Output the (x, y) coordinate of the center of the cell containing the given text.  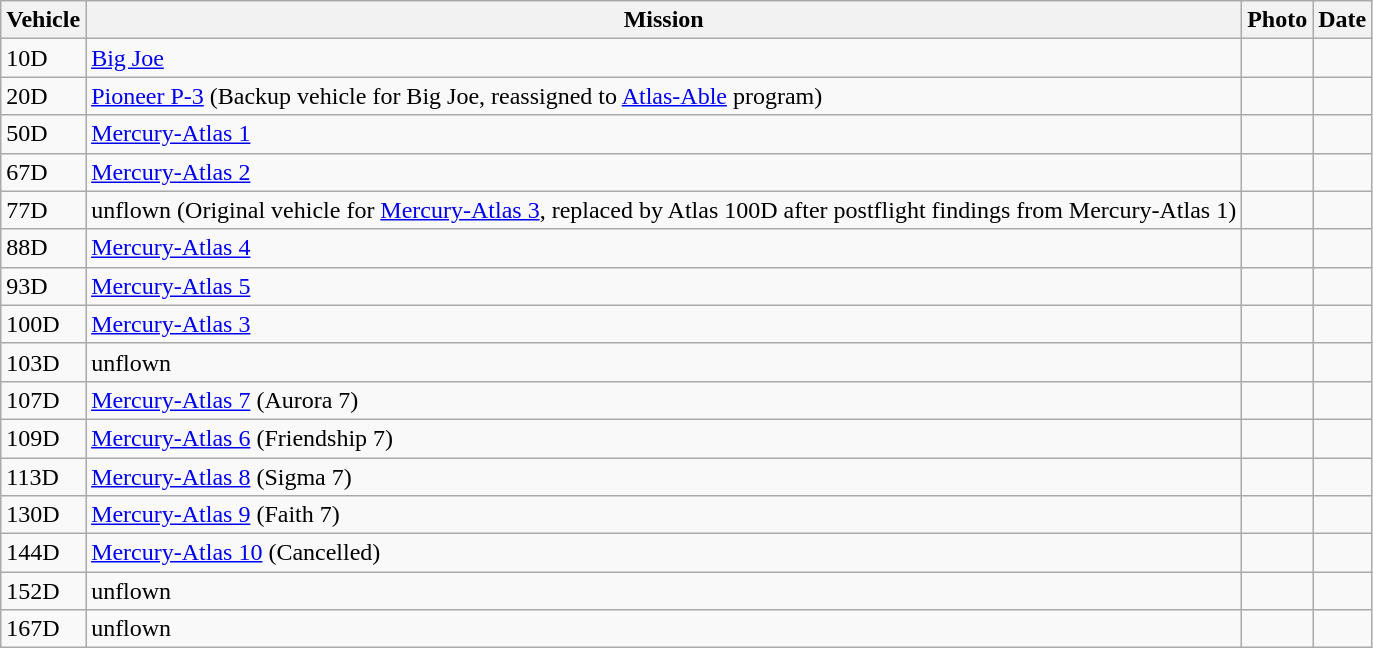
50D (44, 134)
152D (44, 591)
Mercury-Atlas 2 (664, 172)
Mercury-Atlas 3 (664, 324)
67D (44, 172)
Mercury-Atlas 1 (664, 134)
107D (44, 400)
Photo (1278, 20)
Mercury-Atlas 7 (Aurora 7) (664, 400)
10D (44, 58)
Mercury-Atlas 10 (Cancelled) (664, 553)
Mercury-Atlas 4 (664, 248)
Mercury-Atlas 5 (664, 286)
113D (44, 477)
93D (44, 286)
167D (44, 629)
20D (44, 96)
Pioneer P-3 (Backup vehicle for Big Joe, reassigned to Atlas-Able program) (664, 96)
Mercury-Atlas 9 (Faith 7) (664, 515)
144D (44, 553)
77D (44, 210)
100D (44, 324)
Vehicle (44, 20)
unflown (Original vehicle for Mercury-Atlas 3, replaced by Atlas 100D after postflight findings from Mercury-Atlas 1) (664, 210)
Mercury-Atlas 8 (Sigma 7) (664, 477)
Mercury-Atlas 6 (Friendship 7) (664, 438)
109D (44, 438)
Mission (664, 20)
Date (1342, 20)
Big Joe (664, 58)
130D (44, 515)
103D (44, 362)
88D (44, 248)
